From the cell containing the given text, extract its center point as (X, Y) coordinate. 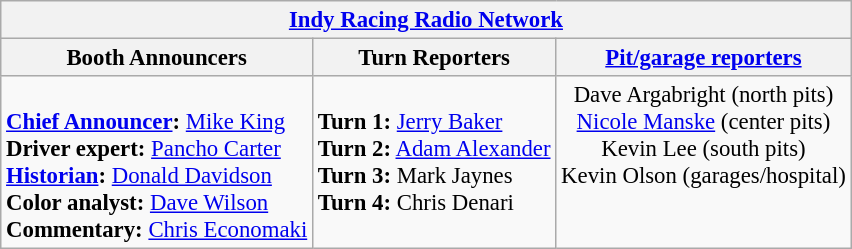
Pit/garage reporters (704, 58)
Indy Racing Radio Network (426, 20)
Turn Reporters (434, 58)
Booth Announcers (157, 58)
Chief Announcer: Mike King Driver expert: Pancho Carter Historian: Donald Davidson Color analyst: Dave Wilson Commentary: Chris Economaki (157, 162)
Turn 1: Jerry Baker Turn 2: Adam Alexander Turn 3: Mark Jaynes Turn 4: Chris Denari (434, 162)
Dave Argabright (north pits)Nicole Manske (center pits)Kevin Lee (south pits)Kevin Olson (garages/hospital) (704, 162)
